Determine the [x, y] coordinate at the center of the cell enclosing the given text.  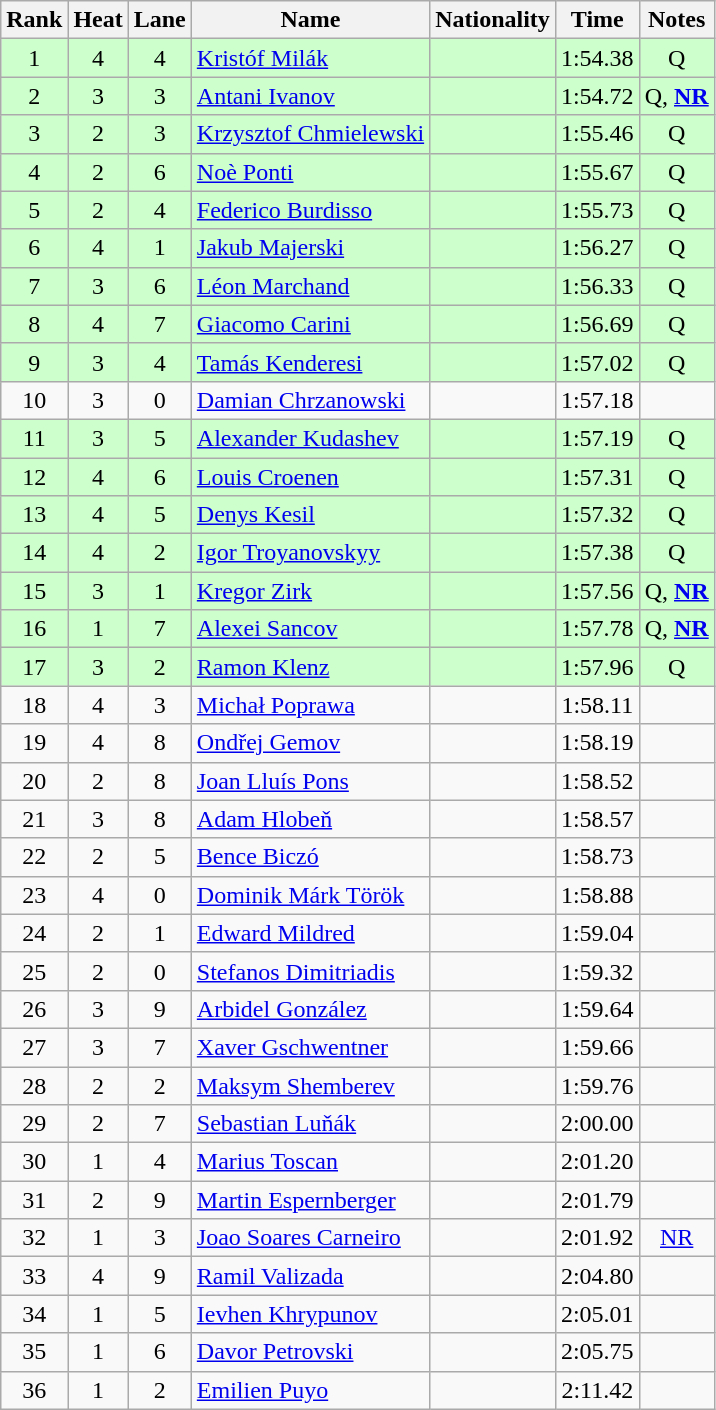
25 [34, 971]
Adam Hlobeň [310, 819]
Igor Troyanovskyy [310, 553]
12 [34, 477]
1:57.31 [597, 477]
2:11.42 [597, 1390]
1:58.57 [597, 819]
Louis Croenen [310, 477]
Stefanos Dimitriadis [310, 971]
34 [34, 1314]
14 [34, 553]
2:01.79 [597, 1200]
Joao Soares Carneiro [310, 1238]
Lane [160, 20]
Krzysztof Chmielewski [310, 134]
1:55.67 [597, 172]
Tamás Kenderesi [310, 362]
Xaver Gschwentner [310, 1047]
1:59.76 [597, 1085]
Joan Lluís Pons [310, 781]
1:58.11 [597, 705]
Ramon Klenz [310, 667]
2:04.80 [597, 1276]
27 [34, 1047]
18 [34, 705]
1:56.69 [597, 324]
1:59.66 [597, 1047]
Antani Ivanov [310, 96]
1:55.73 [597, 210]
Ondřej Gemov [310, 743]
Edward Mildred [310, 933]
1:57.78 [597, 629]
33 [34, 1276]
Sebastian Luňák [310, 1124]
1:55.46 [597, 134]
Denys Kesil [310, 515]
NR [676, 1238]
1:56.33 [597, 286]
Bence Biczó [310, 857]
2:01.20 [597, 1162]
2:01.92 [597, 1238]
Giacomo Carini [310, 324]
Dominik Márk Török [310, 895]
Nationality [493, 20]
32 [34, 1238]
1:57.18 [597, 400]
2:00.00 [597, 1124]
Ramil Valizada [310, 1276]
2:05.01 [597, 1314]
1:57.32 [597, 515]
Noè Ponti [310, 172]
1:57.19 [597, 438]
Marius Toscan [310, 1162]
1:58.19 [597, 743]
Léon Marchand [310, 286]
Davor Petrovski [310, 1352]
2:05.75 [597, 1352]
1:58.88 [597, 895]
Arbidel González [310, 1009]
15 [34, 591]
Kristóf Milák [310, 58]
Time [597, 20]
36 [34, 1390]
1:59.32 [597, 971]
16 [34, 629]
1:57.02 [597, 362]
Michał Poprawa [310, 705]
1:56.27 [597, 248]
Heat [98, 20]
Kregor Zirk [310, 591]
35 [34, 1352]
1:54.38 [597, 58]
Jakub Majerski [310, 248]
11 [34, 438]
28 [34, 1085]
22 [34, 857]
Emilien Puyo [310, 1390]
Notes [676, 20]
1:58.73 [597, 857]
Rank [34, 20]
1:57.38 [597, 553]
17 [34, 667]
13 [34, 515]
23 [34, 895]
1:57.96 [597, 667]
Damian Chrzanowski [310, 400]
26 [34, 1009]
Maksym Shemberev [310, 1085]
24 [34, 933]
Alexei Sancov [310, 629]
10 [34, 400]
1:58.52 [597, 781]
Federico Burdisso [310, 210]
Alexander Kudashev [310, 438]
1:59.04 [597, 933]
30 [34, 1162]
1:59.64 [597, 1009]
21 [34, 819]
29 [34, 1124]
Name [310, 20]
Martin Espernberger [310, 1200]
1:54.72 [597, 96]
19 [34, 743]
Ievhen Khrypunov [310, 1314]
20 [34, 781]
31 [34, 1200]
1:57.56 [597, 591]
